Search for the cell housing the specified text and yield its (X, Y) center coordinate. 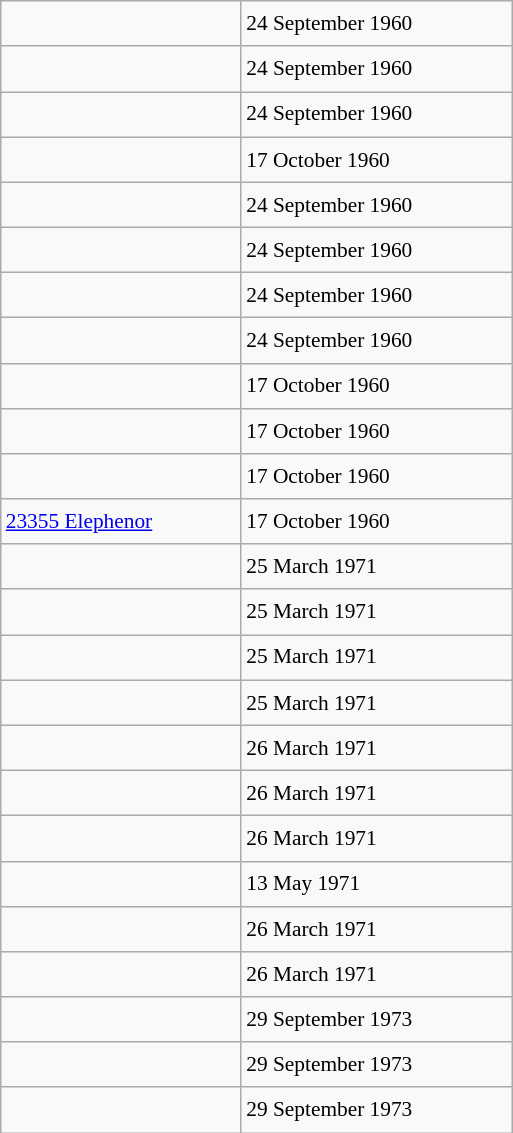
23355 Elephenor (121, 522)
13 May 1971 (376, 884)
